Output the [x, y] coordinate of the center of the cell containing the given text.  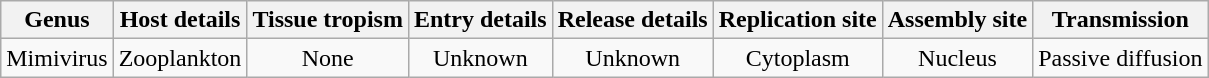
Mimivirus [57, 58]
Assembly site [957, 20]
Passive diffusion [1120, 58]
None [328, 58]
Zooplankton [180, 58]
Genus [57, 20]
Transmission [1120, 20]
Release details [632, 20]
Cytoplasm [798, 58]
Tissue tropism [328, 20]
Nucleus [957, 58]
Entry details [480, 20]
Host details [180, 20]
Replication site [798, 20]
